From the cell containing the given text, extract its center point as [X, Y] coordinate. 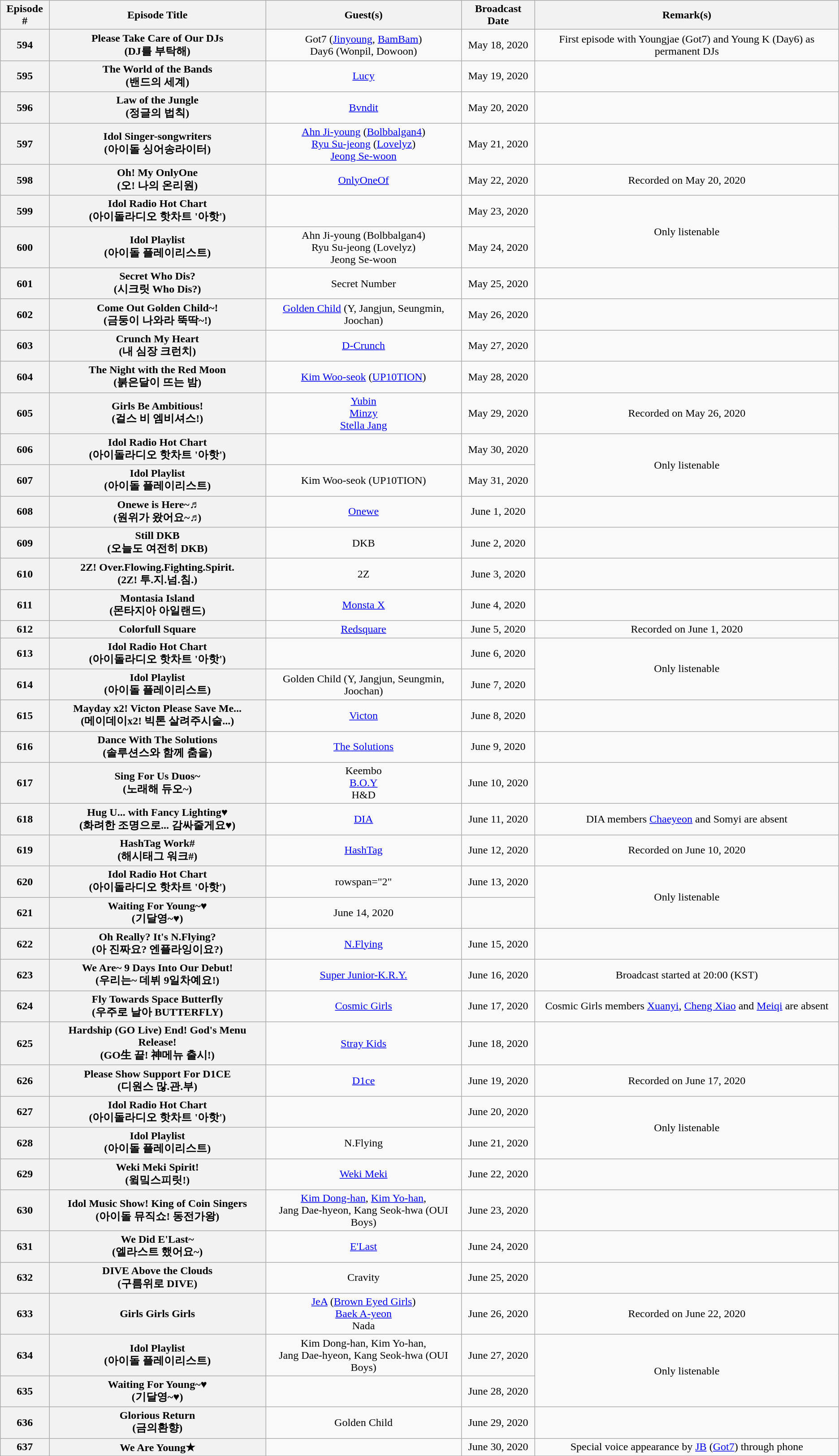
June 18, 2020 [498, 1044]
Monsta X [364, 605]
Bvndit [364, 108]
Fly Towards Space Butterfly(우주로 날아 BUTTERFLY) [158, 1006]
Cravity [364, 1278]
Come Out Golden Child~!(금둥이 나와라 뚝딱~!) [158, 314]
June 3, 2020 [498, 574]
Lucy [364, 76]
June 30, 2020 [498, 1447]
604 [25, 377]
June 11, 2020 [498, 819]
Recorded on May 26, 2020 [687, 413]
Redsquare [364, 629]
May 20, 2020 [498, 108]
634 [25, 1355]
June 17, 2020 [498, 1006]
May 18, 2020 [498, 45]
D-Crunch [364, 346]
629 [25, 1174]
E'Last [364, 1247]
Got7 (Jinyoung, BamBam)Day6 (Wonpil, Dowoon) [364, 45]
The Night with the Red Moon(붉은달이 뜨는 밤) [158, 377]
May 21, 2020 [498, 143]
Oh! My OnlyOne(오! 나의 온리원) [158, 180]
608 [25, 512]
May 31, 2020 [498, 481]
Law of the Jungle(정글의 법칙) [158, 108]
Recorded on June 10, 2020 [687, 850]
Montasia Island(몬타지아 아일랜드) [158, 605]
OnlyOneOf [364, 180]
Oh Really? It's N.Flying?(아 진짜요? 엔플라잉이요?) [158, 944]
610 [25, 574]
June 10, 2020 [498, 783]
May 24, 2020 [498, 247]
June 26, 2020 [498, 1314]
618 [25, 819]
June 7, 2020 [498, 685]
May 28, 2020 [498, 377]
June 12, 2020 [498, 850]
631 [25, 1247]
June 20, 2020 [498, 1112]
Weki Meki Spirit!(윜밐스피릿!) [158, 1174]
Special voice appearance by JB (Got7) through phone [687, 1447]
603 [25, 346]
Golden Child [364, 1422]
624 [25, 1006]
June 4, 2020 [498, 605]
Dance With The Solutions(솔루션스와 함께 춤을) [158, 747]
May 30, 2020 [498, 449]
Glorious Return(금의환향) [158, 1422]
Episode Title [158, 15]
Hardship (GO Live) End! God's Menu Release!(GO生 끝! 神메뉴 출시!) [158, 1044]
632 [25, 1278]
June 8, 2020 [498, 716]
Please Take Care of Our DJs(DJ를 부탁해) [158, 45]
KeemboB.O.YH&D [364, 783]
YubinMinzyStella Jang [364, 413]
We Did E'Last~(엘라스트 했어요~) [158, 1247]
Recorded on June 1, 2020 [687, 629]
Broadcast started at 20:00 (KST) [687, 975]
June 9, 2020 [498, 747]
DIA [364, 819]
We Are~ 9 Days Into Our Debut!(우리는~ 데뷔 9일차예요!) [158, 975]
Please Show Support For D1CE(디원스 많.관.부) [158, 1081]
Weki Meki [364, 1174]
605 [25, 413]
615 [25, 716]
May 22, 2020 [498, 180]
Episode # [25, 15]
Girls Girls Girls [158, 1314]
Onewe [364, 512]
Secret Number [364, 284]
June 27, 2020 [498, 1355]
637 [25, 1447]
rowspan="2" [364, 882]
June 5, 2020 [498, 629]
D1ce [364, 1081]
613 [25, 654]
Hug U... with Fancy Lighting♥(화려한 조명으로... 감싸줄게요♥) [158, 819]
June 28, 2020 [498, 1391]
594 [25, 45]
June 19, 2020 [498, 1081]
614 [25, 685]
621 [25, 913]
Victon [364, 716]
June 24, 2020 [498, 1247]
June 25, 2020 [498, 1278]
599 [25, 211]
Girls Be Ambitious!(걸스 비 엠비셔스!) [158, 413]
607 [25, 481]
Still DKB(오늘도 여전히 DKB) [158, 543]
The Solutions [364, 747]
627 [25, 1112]
619 [25, 850]
2Z [364, 574]
595 [25, 76]
606 [25, 449]
Idol Singer-songwriters(아이돌 싱어송라이터) [158, 143]
2Z! Over.Flowing.Fighting.Spirit.(2Z! 투.지.넘.침.) [158, 574]
612 [25, 629]
June 16, 2020 [498, 975]
June 1, 2020 [498, 512]
May 23, 2020 [498, 211]
597 [25, 143]
We Are Young★ [158, 1447]
May 26, 2020 [498, 314]
Recorded on June 22, 2020 [687, 1314]
May 25, 2020 [498, 284]
JeA (Brown Eyed Girls)Baek A-yeonNada [364, 1314]
Mayday x2! Victon Please Save Me...(메이데이x2! 빅톤 살려주시술...) [158, 716]
601 [25, 284]
June 13, 2020 [498, 882]
Recorded on May 20, 2020 [687, 180]
Idol Music Show! King of Coin Singers(아이돌 뮤직쇼! 동전가왕) [158, 1210]
June 15, 2020 [498, 944]
June 29, 2020 [498, 1422]
630 [25, 1210]
First episode with Youngjae (Got7) and Young K (Day6) as permanent DJs [687, 45]
Super Junior-K.R.Y. [364, 975]
626 [25, 1081]
Recorded on June 17, 2020 [687, 1081]
602 [25, 314]
636 [25, 1422]
June 6, 2020 [498, 654]
Sing For Us Duos~(노래해 듀오~) [158, 783]
May 29, 2020 [498, 413]
625 [25, 1044]
Broadcast Date [498, 15]
Colorfull Square [158, 629]
616 [25, 747]
633 [25, 1314]
May 27, 2020 [498, 346]
Cosmic Girls members Xuanyi, Cheng Xiao and Meiqi are absent [687, 1006]
June 21, 2020 [498, 1143]
628 [25, 1143]
600 [25, 247]
June 22, 2020 [498, 1174]
635 [25, 1391]
Remark(s) [687, 15]
617 [25, 783]
598 [25, 180]
June 14, 2020 [364, 913]
Stray Kids [364, 1044]
Secret Who Dis?(시크릿 Who Dis?) [158, 284]
596 [25, 108]
Crunch My Heart(내 심장 크런치) [158, 346]
DIA members Chaeyeon and Somyi are absent [687, 819]
611 [25, 605]
DKB [364, 543]
June 23, 2020 [498, 1210]
Onewe is Here~♬(원위가 왔어요~♬) [158, 512]
Cosmic Girls [364, 1006]
DIVE Above the Clouds(구름위로 DIVE) [158, 1278]
Guest(s) [364, 15]
June 2, 2020 [498, 543]
623 [25, 975]
609 [25, 543]
The World of the Bands(밴드의 세계) [158, 76]
HashTag Work#(해시태그 워크#) [158, 850]
622 [25, 944]
620 [25, 882]
HashTag [364, 850]
May 19, 2020 [498, 76]
